Return the (X, Y) coordinate for the center point of the cell that contains the specified text.  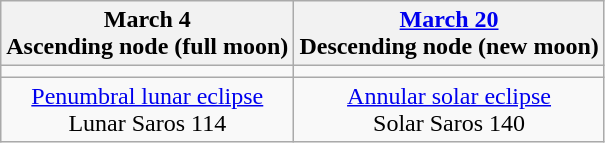
Penumbral lunar eclipseLunar Saros 114 (148, 110)
March 20Descending node (new moon) (449, 34)
Annular solar eclipseSolar Saros 140 (449, 110)
March 4Ascending node (full moon) (148, 34)
